From the cell containing the given text, extract its center point as [x, y] coordinate. 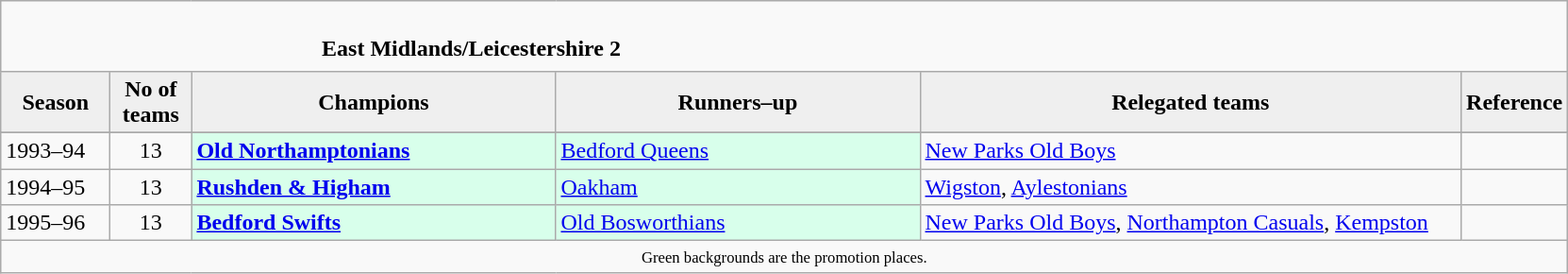
Old Northamptonians [374, 150]
Oakham [738, 186]
Old Bosworthians [738, 223]
Reference [1515, 102]
Bedford Queens [738, 150]
Season [56, 102]
1993–94 [56, 150]
Rushden & Higham [374, 186]
New Parks Old Boys, Northampton Casuals, Kempston [1191, 223]
Bedford Swifts [374, 223]
1995–96 [56, 223]
1994–95 [56, 186]
Champions [374, 102]
Green backgrounds are the promotion places. [785, 257]
Relegated teams [1191, 102]
New Parks Old Boys [1191, 150]
No of teams [151, 102]
Runners–up [738, 102]
Wigston, Aylestonians [1191, 186]
